Output the [X, Y] coordinate of the center of the cell containing the given text.  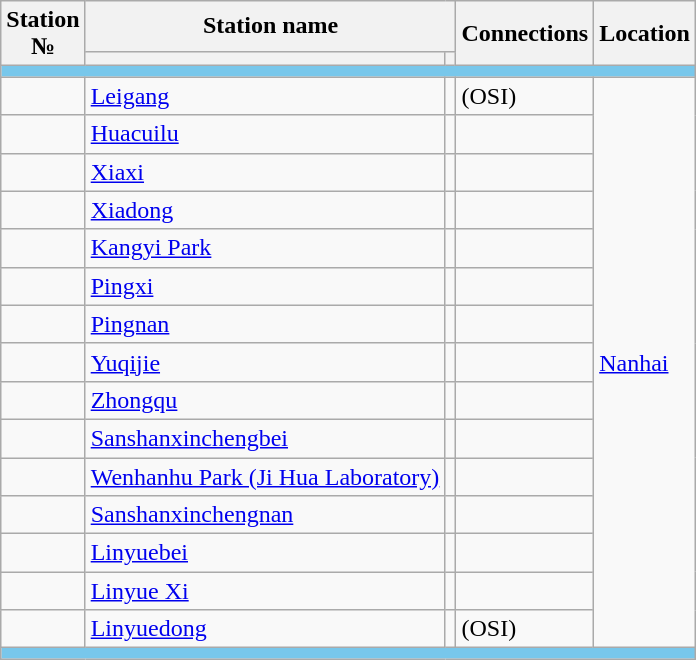
Linyuebei [265, 553]
Location [645, 34]
Nanhai [645, 362]
Leigang [265, 96]
Xiaxi [265, 172]
Linyue Xi [265, 591]
Xiadong [265, 210]
Pingnan [265, 324]
Zhongqu [265, 400]
Yuqijie [265, 362]
Station name [270, 26]
Wenhanhu Park (Ji Hua Laboratory) [265, 477]
Sanshanxinchengbei [265, 438]
Sanshanxinchengnan [265, 515]
Station№ [43, 34]
Linyuedong [265, 629]
Pingxi [265, 286]
Connections [525, 34]
Huacuilu [265, 134]
Kangyi Park [265, 248]
